Locate the cell with the specified text and output its [X, Y] center coordinate. 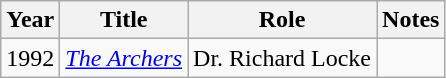
1992 [30, 58]
Title [124, 20]
Notes [411, 20]
Year [30, 20]
Role [282, 20]
The Archers [124, 58]
Dr. Richard Locke [282, 58]
